From the cell containing the given text, extract its center point as [X, Y] coordinate. 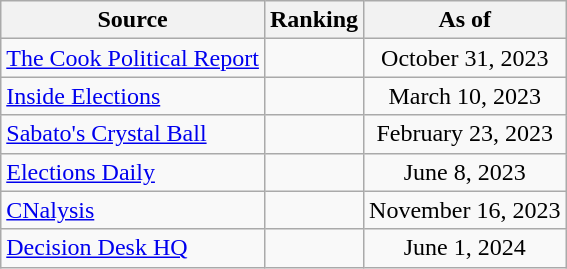
Ranking [314, 20]
October 31, 2023 [465, 58]
Source [133, 20]
March 10, 2023 [465, 96]
Decision Desk HQ [133, 248]
Elections Daily [133, 172]
November 16, 2023 [465, 210]
The Cook Political Report [133, 58]
June 1, 2024 [465, 248]
Sabato's Crystal Ball [133, 134]
CNalysis [133, 210]
Inside Elections [133, 96]
June 8, 2023 [465, 172]
As of [465, 20]
February 23, 2023 [465, 134]
